Search for the cell housing the specified text and yield its (X, Y) center coordinate. 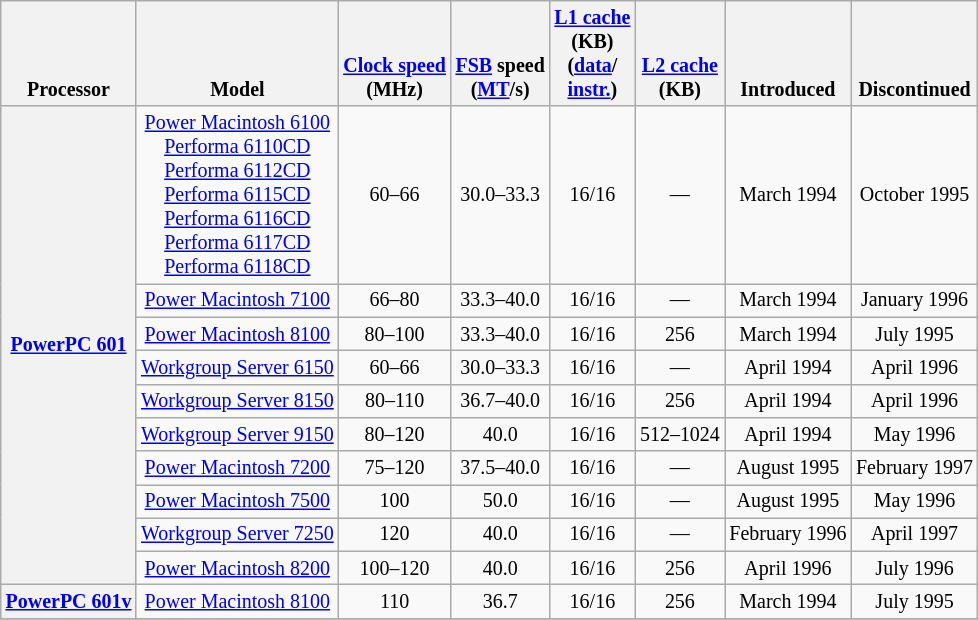
37.5–40.0 (500, 468)
Workgroup Server 9150 (237, 434)
Introduced (788, 54)
100–120 (394, 568)
Power Macintosh 7200 (237, 468)
36.7 (500, 602)
Discontinued (914, 54)
February 1996 (788, 534)
FSB speed(MT/s) (500, 54)
512–1024 (680, 434)
Workgroup Server 6150 (237, 368)
36.7–40.0 (500, 400)
Power Macintosh 7500 (237, 502)
October 1995 (914, 196)
80–110 (394, 400)
Power Macintosh 6100Performa 6110CDPerforma 6112CDPerforma 6115CDPerforma 6116CDPerforma 6117CDPerforma 6118CD (237, 196)
50.0 (500, 502)
Model (237, 54)
Workgroup Server 8150 (237, 400)
Processor (69, 54)
Power Macintosh 8200 (237, 568)
75–120 (394, 468)
L1 cache(KB)(data/instr.) (593, 54)
Power Macintosh 7100 (237, 300)
120 (394, 534)
100 (394, 502)
February 1997 (914, 468)
80–100 (394, 334)
80–120 (394, 434)
July 1996 (914, 568)
PowerPC 601v (69, 602)
April 1997 (914, 534)
110 (394, 602)
Clock speed(MHz) (394, 54)
66–80 (394, 300)
January 1996 (914, 300)
PowerPC 601 (69, 346)
Workgroup Server 7250 (237, 534)
L2 cache(KB) (680, 54)
